Locate the cell with the specified text and output its (X, Y) center coordinate. 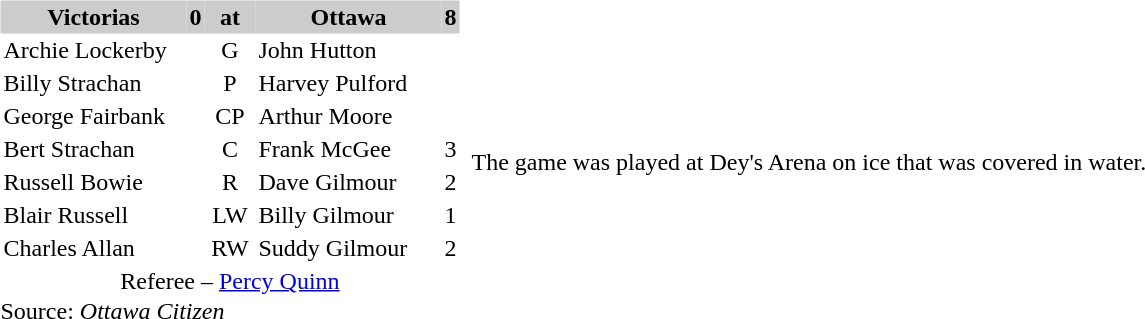
0 (195, 16)
Archie Lockerby (93, 50)
LW (230, 214)
C (230, 148)
George Fairbank (93, 116)
Ottawa (349, 16)
Dave Gilmour (349, 182)
RW (230, 248)
Harvey Pulford (349, 82)
3 (451, 148)
Bert Strachan (93, 148)
John Hutton (349, 50)
Referee – Percy Quinn (230, 280)
8 (451, 16)
1 (451, 214)
R (230, 182)
Arthur Moore (349, 116)
at (230, 16)
Charles Allan (93, 248)
Frank McGee (349, 148)
Billy Strachan (93, 82)
G (230, 50)
Billy Gilmour (349, 214)
Suddy Gilmour (349, 248)
Russell Bowie (93, 182)
Blair Russell (93, 214)
P (230, 82)
Victorias (93, 16)
CP (230, 116)
